Output the [x, y] coordinate of the center of the cell containing the given text.  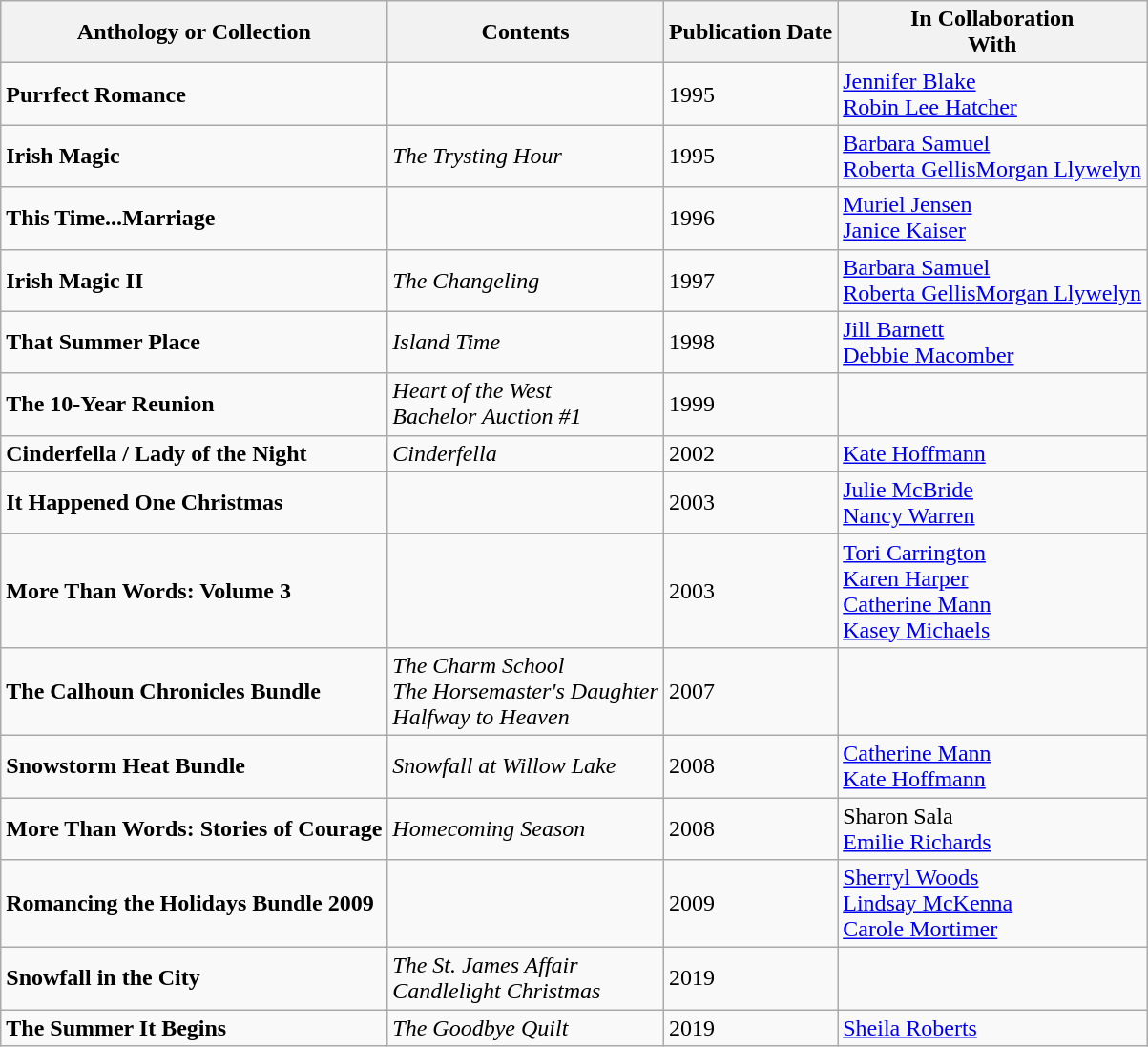
Tori CarringtonKaren HarperCatherine MannKasey Michaels [992, 590]
The Summer It Begins [195, 1028]
Sharon SalaEmilie Richards [992, 828]
Muriel JensenJanice Kaiser [992, 218]
Sherryl WoodsLindsay McKennaCarole Mortimer [992, 904]
2009 [750, 904]
The Trysting Hour [526, 157]
More Than Words: Volume 3 [195, 590]
The St. James AffairCandlelight Christmas [526, 979]
Sheila Roberts [992, 1028]
The Calhoun Chronicles Bundle [195, 691]
Snowfall at Willow Lake [526, 765]
2007 [750, 691]
Purrfect Romance [195, 94]
1996 [750, 218]
1999 [750, 405]
Snowfall in the City [195, 979]
Catherine MannKate Hoffmann [992, 765]
The 10-Year Reunion [195, 405]
The Changeling [526, 281]
It Happened One Christmas [195, 502]
Heart of the WestBachelor Auction #1 [526, 405]
Jennifer BlakeRobin Lee Hatcher [992, 94]
The Goodbye Quilt [526, 1028]
Irish Magic II [195, 281]
Island Time [526, 342]
Irish Magic [195, 157]
That Summer Place [195, 342]
In CollaborationWith [992, 32]
2002 [750, 453]
Publication Date [750, 32]
Homecoming Season [526, 828]
Julie McBrideNancy Warren [992, 502]
Snowstorm Heat Bundle [195, 765]
Jill BarnettDebbie Macomber [992, 342]
The Charm SchoolThe Horsemaster's DaughterHalfway to Heaven [526, 691]
Cinderfella / Lady of the Night [195, 453]
This Time...Marriage [195, 218]
Cinderfella [526, 453]
1997 [750, 281]
Anthology or Collection [195, 32]
Contents [526, 32]
More Than Words: Stories of Courage [195, 828]
1998 [750, 342]
Romancing the Holidays Bundle 2009 [195, 904]
Kate Hoffmann [992, 453]
